Identify which cell holds the provided text, then report its [X, Y] central coordinate. 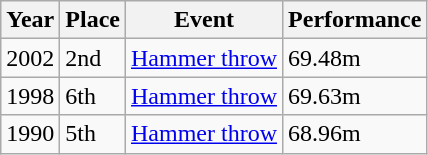
Performance [355, 20]
5th [93, 134]
Year [30, 20]
1990 [30, 134]
6th [93, 96]
1998 [30, 96]
68.96m [355, 134]
69.63m [355, 96]
Event [204, 20]
Place [93, 20]
2nd [93, 58]
69.48m [355, 58]
2002 [30, 58]
